Pinpoint the cell where the given text exists, returning its [X, Y] midpoint coordinate. 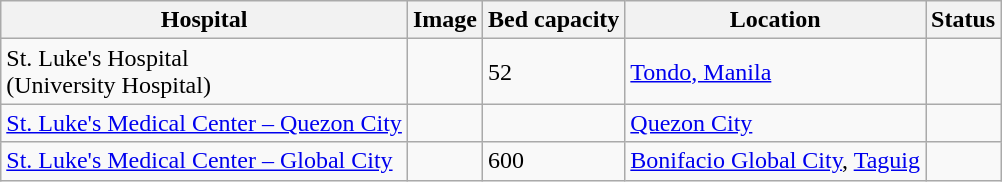
St. Luke's Medical Center – Quezon City [204, 123]
600 [553, 161]
Quezon City [776, 123]
St. Luke's Medical Center – Global City [204, 161]
Image [444, 20]
Tondo, Manila [776, 72]
Status [964, 20]
St. Luke's Hospital(University Hospital) [204, 72]
Bed capacity [553, 20]
52 [553, 72]
Hospital [204, 20]
Location [776, 20]
Bonifacio Global City, Taguig [776, 161]
